From the cell containing the given text, extract its center point as [X, Y] coordinate. 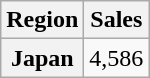
4,586 [116, 58]
Region [42, 20]
Sales [116, 20]
Japan [42, 58]
